Return (X, Y) of the center of cell containing provided text 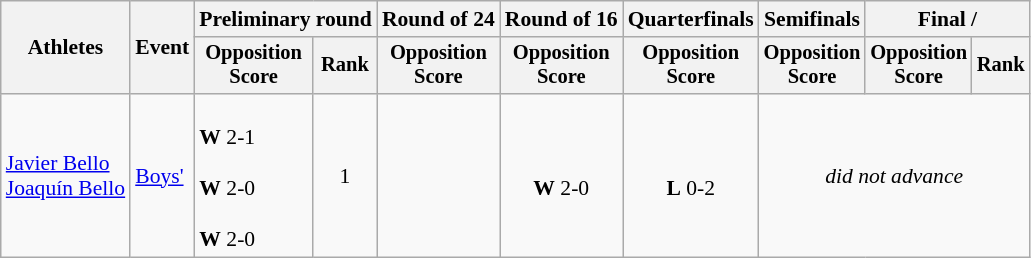
W 2-0 (562, 176)
Javier BelloJoaquín Bello (66, 176)
Event (162, 48)
did not advance (894, 176)
W 2-1 W 2-0 W 2-0 (254, 176)
Boys' (162, 176)
Quarterfinals (691, 19)
Semifinals (812, 19)
L 0-2 (691, 176)
Preliminary round (286, 19)
Final / (947, 19)
Round of 16 (562, 19)
Round of 24 (438, 19)
1 (345, 176)
Athletes (66, 48)
